Locate the cell with the specified text and output its (X, Y) center coordinate. 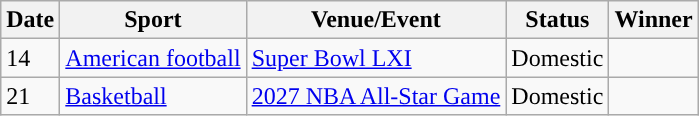
21 (30, 96)
Super Bowl LXI (376, 58)
Venue/Event (376, 20)
Winner (654, 20)
American football (153, 58)
Basketball (153, 96)
14 (30, 58)
Sport (153, 20)
2027 NBA All-Star Game (376, 96)
Date (30, 20)
Status (558, 20)
